For the text-containing cell, return its midpoint in [X, Y] coordinate format. 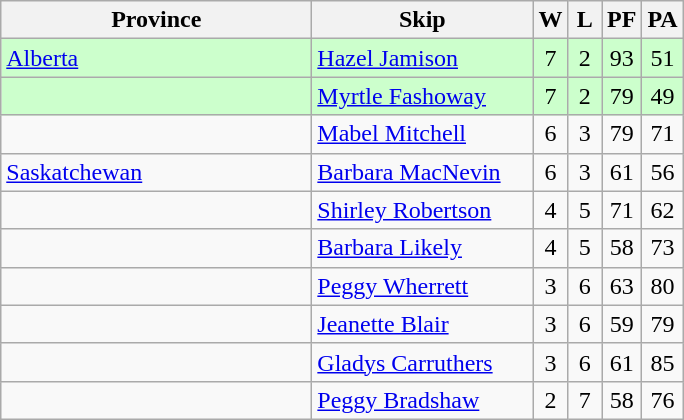
Myrtle Fashoway [422, 96]
85 [662, 362]
Jeanette Blair [422, 324]
Alberta [156, 58]
80 [662, 286]
73 [662, 248]
Saskatchewan [156, 172]
51 [662, 58]
Skip [422, 20]
Shirley Robertson [422, 210]
Province [156, 20]
Mabel Mitchell [422, 134]
Hazel Jamison [422, 58]
49 [662, 96]
63 [622, 286]
Peggy Wherrett [422, 286]
62 [662, 210]
PA [662, 20]
59 [622, 324]
Barbara MacNevin [422, 172]
93 [622, 58]
W [550, 20]
Barbara Likely [422, 248]
Peggy Bradshaw [422, 400]
L [585, 20]
Gladys Carruthers [422, 362]
76 [662, 400]
56 [662, 172]
PF [622, 20]
